Detect which cell encompasses the target text, then output its (x, y) center coordinate. 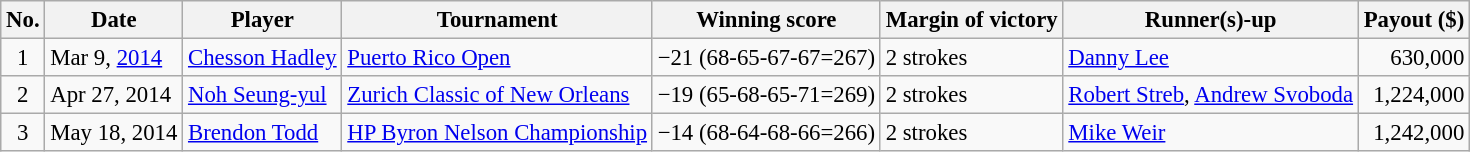
Puerto Rico Open (497, 58)
−21 (68-65-67-67=267) (766, 58)
Robert Streb, Andrew Svoboda (1210, 95)
2 (23, 95)
Chesson Hadley (262, 58)
May 18, 2014 (114, 133)
630,000 (1414, 58)
Mike Weir (1210, 133)
Margin of victory (972, 20)
Runner(s)-up (1210, 20)
Apr 27, 2014 (114, 95)
3 (23, 133)
1,224,000 (1414, 95)
Player (262, 20)
No. (23, 20)
1,242,000 (1414, 133)
Zurich Classic of New Orleans (497, 95)
HP Byron Nelson Championship (497, 133)
−14 (68-64-68-66=266) (766, 133)
Noh Seung-yul (262, 95)
Mar 9, 2014 (114, 58)
Brendon Todd (262, 133)
Winning score (766, 20)
1 (23, 58)
−19 (65-68-65-71=269) (766, 95)
Payout ($) (1414, 20)
Tournament (497, 20)
Date (114, 20)
Danny Lee (1210, 58)
